For the text-containing cell, return its midpoint in [x, y] coordinate format. 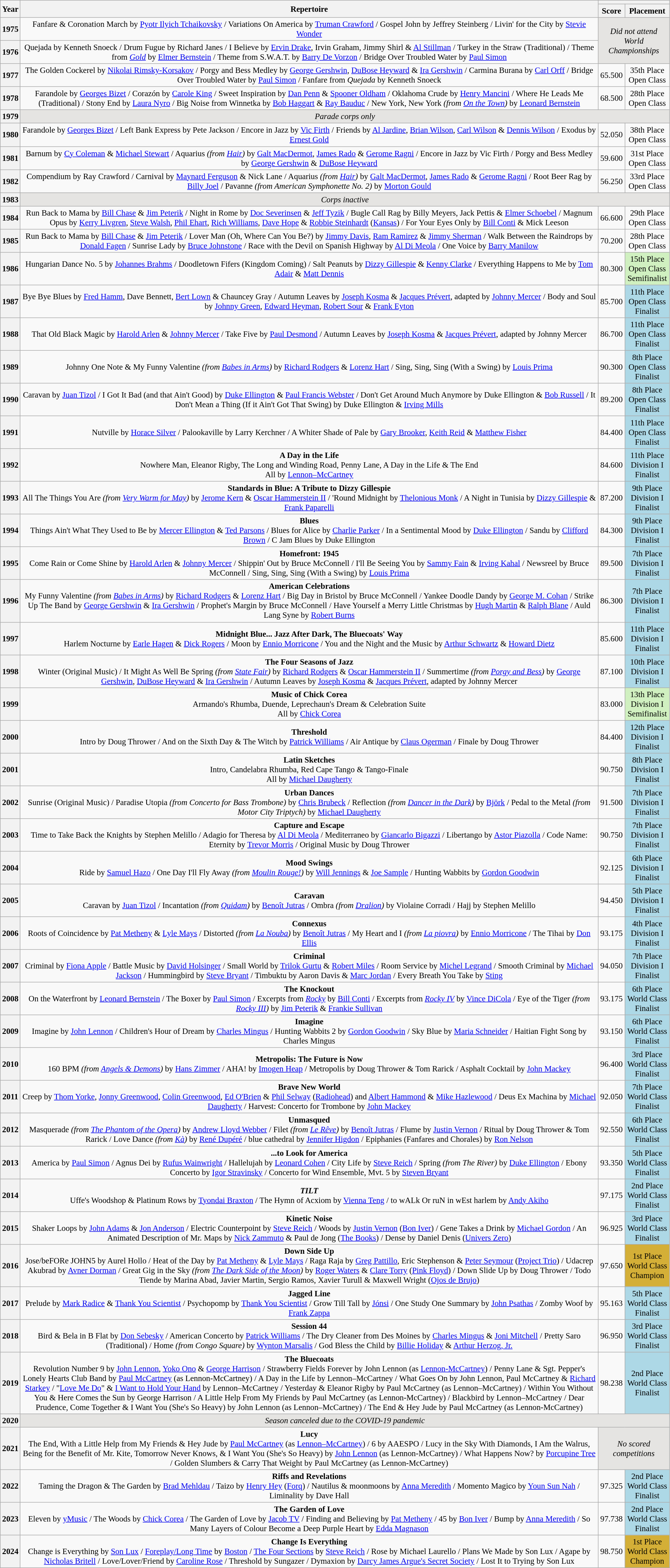
10th PlaceDivision IFinalist [647, 671]
Latin SketchesIntro, Candelabra Rhumba, Red Cape Tango & Tango-FinaleAll by Michael Daugherty [309, 770]
1983 [10, 199]
1977 [10, 75]
66.600 [611, 217]
2017 [10, 1303]
2007 [10, 966]
2015 [10, 1228]
12th PlaceDivision IFinalist [647, 737]
91.500 [611, 802]
97.175 [611, 1195]
Season canceled due to the COVID-19 pandemic [345, 1421]
1976 [10, 52]
2020 [10, 1421]
1982 [10, 181]
1999 [10, 704]
2001 [10, 770]
92.125 [611, 868]
1980 [10, 135]
Nutville by Horace Silver / Palookaville by Larry Kerchner / A Whiter Shade of Pale by Gary Brooker, Keith Reid & Matthew Fisher [309, 433]
4th PlaceDivision IFinalist [647, 933]
98.238 [611, 1383]
90.300 [611, 367]
1998 [10, 671]
96.400 [611, 1064]
38th PlaceOpen Class [647, 135]
92.050 [611, 1097]
70.200 [611, 241]
Corps inactive [345, 199]
A Day in the LifeNowhere Man, Eleanor Rigby, The Long and Winding Road, Penny Lane, A Day in the Life & The EndAll by Lennon–McCartney [309, 465]
86.300 [611, 601]
33rd PlaceOpen Class [647, 181]
1985 [10, 241]
8th PlaceDivision IFinalist [647, 770]
Music of Chick CoreaArmando's Rhumba, Duende, Leprechaun's Dream & Celebration SuiteAll by Chick Corea [309, 704]
2013 [10, 1163]
15th PlaceOpen ClassSemifinalist [647, 269]
Mood SwingsRide by Samuel Hazo / One Day I'll Fly Away (from Moulin Rouge!) by Will Jennings & Joe Sample / Hunting Wabbits by Gordon Goodwin [309, 868]
68.500 [611, 99]
97.738 [611, 1519]
2016 [10, 1266]
2018 [10, 1336]
2021 [10, 1449]
2010 [10, 1064]
2022 [10, 1486]
96.950 [611, 1336]
No scored competitions [634, 1449]
1988 [10, 334]
2019 [10, 1383]
95.163 [611, 1303]
52.050 [611, 135]
2004 [10, 868]
35th PlaceOpen Class [647, 75]
2008 [10, 999]
Did not attendWorld Championships [634, 41]
31st PlaceOpen Class [647, 158]
2024 [10, 1552]
93.150 [611, 1031]
1994 [10, 531]
2023 [10, 1519]
85.700 [611, 301]
TILTUffe's Woodshop & Platinum Rows by Tyondai Braxton / The Hymn of Acxiom by Vienna Teng / to wALk Or ruN in wEst harlem by Andy Akiho [309, 1195]
92.550 [611, 1130]
1979 [10, 117]
1991 [10, 433]
Repertoire [309, 9]
2002 [10, 802]
85.600 [611, 638]
84.300 [611, 531]
1981 [10, 158]
1990 [10, 400]
2011 [10, 1097]
Year [10, 9]
80.300 [611, 269]
Parade corps only [345, 117]
87.100 [611, 671]
1993 [10, 498]
2006 [10, 933]
65.500 [611, 75]
13th PlaceDivision ISemifinalist [647, 704]
1984 [10, 217]
1989 [10, 367]
1978 [10, 99]
CaravanCaravan by Juan Tizol / Incantation (from Quidam) by Benoît Jutras / Ombra (from Dralion) by Violaine Corradi / Hajj by Stephen Melillo [309, 901]
97.325 [611, 1486]
2003 [10, 835]
2005 [10, 901]
2014 [10, 1195]
6th PlaceDivision IFinalist [647, 868]
7th PlaceWorld ClassFinalist [647, 1097]
96.925 [611, 1228]
29th PlaceOpen Class [647, 217]
86.700 [611, 334]
ThresholdIntro by Doug Thrower / And on the Sixth Day & The Witch by Patrick Williams / Air Antique by Claus Ogerman / Finale by Doug Thrower [309, 737]
89.500 [611, 563]
87.200 [611, 498]
97.650 [611, 1266]
93.350 [611, 1163]
56.250 [611, 181]
Johnny One Note & My Funny Valentine (from Babes in Arms) by Richard Rodgers & Lorenz Hart / Sing, Sing, Sing (With a Swing) by Louis Prima [309, 367]
Score [611, 11]
1995 [10, 563]
83.000 [611, 704]
1987 [10, 301]
Placement [647, 11]
94.050 [611, 966]
1996 [10, 601]
1992 [10, 465]
98.750 [611, 1552]
2000 [10, 737]
5th PlaceDivision IFinalist [647, 901]
1986 [10, 269]
59.600 [611, 158]
94.450 [611, 901]
2009 [10, 1031]
2012 [10, 1130]
89.200 [611, 400]
84.600 [611, 465]
1997 [10, 638]
1975 [10, 29]
